Find where the given text appears and provide that cell's center as [x, y] coordinate. 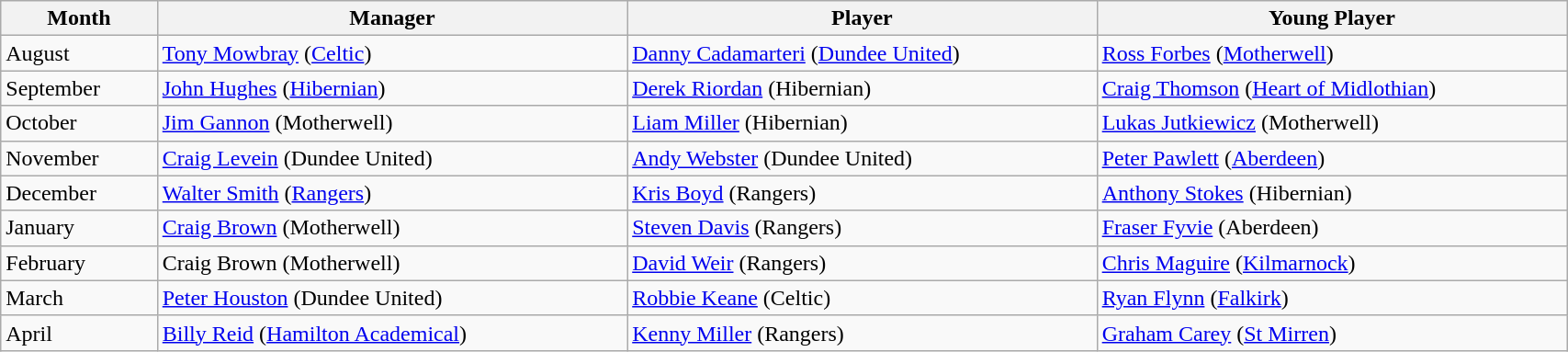
Chris Maguire (Kilmarnock) [1332, 263]
Manager [391, 18]
Robbie Keane (Celtic) [862, 298]
August [79, 53]
September [79, 88]
Craig Levein (Dundee United) [391, 158]
Fraser Fyvie (Aberdeen) [1332, 228]
Kenny Miller (Rangers) [862, 333]
March [79, 298]
John Hughes (Hibernian) [391, 88]
Peter Pawlett (Aberdeen) [1332, 158]
Derek Riordan (Hibernian) [862, 88]
Steven Davis (Rangers) [862, 228]
Lukas Jutkiewicz (Motherwell) [1332, 123]
Player [862, 18]
Danny Cadamarteri (Dundee United) [862, 53]
January [79, 228]
Young Player [1332, 18]
Peter Houston (Dundee United) [391, 298]
Andy Webster (Dundee United) [862, 158]
November [79, 158]
February [79, 263]
Tony Mowbray (Celtic) [391, 53]
Billy Reid (Hamilton Academical) [391, 333]
Anthony Stokes (Hibernian) [1332, 193]
Month [79, 18]
Graham Carey (St Mirren) [1332, 333]
April [79, 333]
Kris Boyd (Rangers) [862, 193]
Ryan Flynn (Falkirk) [1332, 298]
Craig Thomson (Heart of Midlothian) [1332, 88]
Ross Forbes (Motherwell) [1332, 53]
Jim Gannon (Motherwell) [391, 123]
December [79, 193]
Liam Miller (Hibernian) [862, 123]
Walter Smith (Rangers) [391, 193]
October [79, 123]
David Weir (Rangers) [862, 263]
